Pinpoint the cell where the given text exists, returning its [x, y] midpoint coordinate. 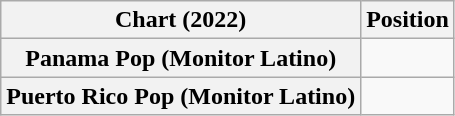
Position [408, 20]
Chart (2022) [181, 20]
Panama Pop (Monitor Latino) [181, 58]
Puerto Rico Pop (Monitor Latino) [181, 96]
